Pinpoint the cell where the given text exists, returning its (x, y) midpoint coordinate. 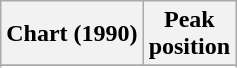
Peakposition (189, 34)
Chart (1990) (72, 34)
